Output the (x, y) coordinate of the center of the cell containing the given text.  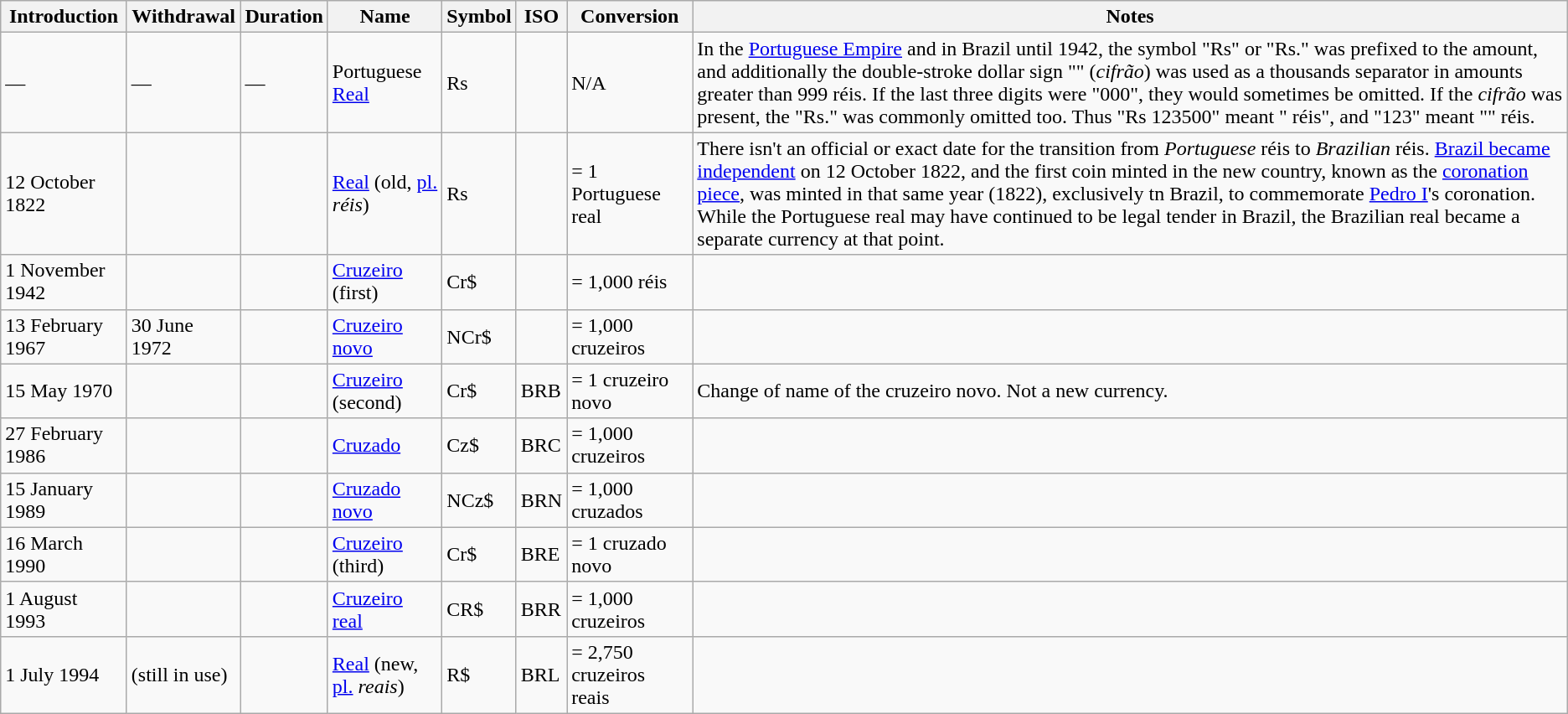
27 February 1986 (64, 446)
Conversion (630, 17)
= 1 Portuguese real (630, 194)
BRE (541, 555)
1 August 1993 (64, 608)
Portuguese Real (384, 82)
Real (old, pl. réis) (384, 194)
12 October 1822 (64, 194)
BRB (541, 391)
NCz$ (479, 499)
Cruzeiro (first) (384, 282)
Withdrawal (183, 17)
Cz$ (479, 446)
Introduction (64, 17)
1 July 1994 (64, 675)
BRN (541, 499)
Change of name of the cruzeiro novo. Not a new currency. (1130, 391)
BRC (541, 446)
13 February 1967 (64, 337)
1 November 1942 (64, 282)
BRR (541, 608)
Duration (284, 17)
Real (new, pl. reais) (384, 675)
ISO (541, 17)
R$ (479, 675)
= 1,000 réis (630, 282)
Cruzeiro real (384, 608)
15 January 1989 (64, 499)
Cruzeiro (third) (384, 555)
= 1,000 cruzados (630, 499)
Cruzeiro novo (384, 337)
= 1 cruzado novo (630, 555)
Symbol (479, 17)
Cruzado novo (384, 499)
Name (384, 17)
= 1 cruzeiro novo (630, 391)
16 March 1990 (64, 555)
NCr$ (479, 337)
Cruzado (384, 446)
= 2,750 cruzeiros reais (630, 675)
15 May 1970 (64, 391)
Cruzeiro (second) (384, 391)
(still in use) (183, 675)
Notes (1130, 17)
BRL (541, 675)
N/A (630, 82)
CR$ (479, 608)
30 June 1972 (183, 337)
